Scan for the cell matching the given text and deliver its (x, y) coordinate at center. 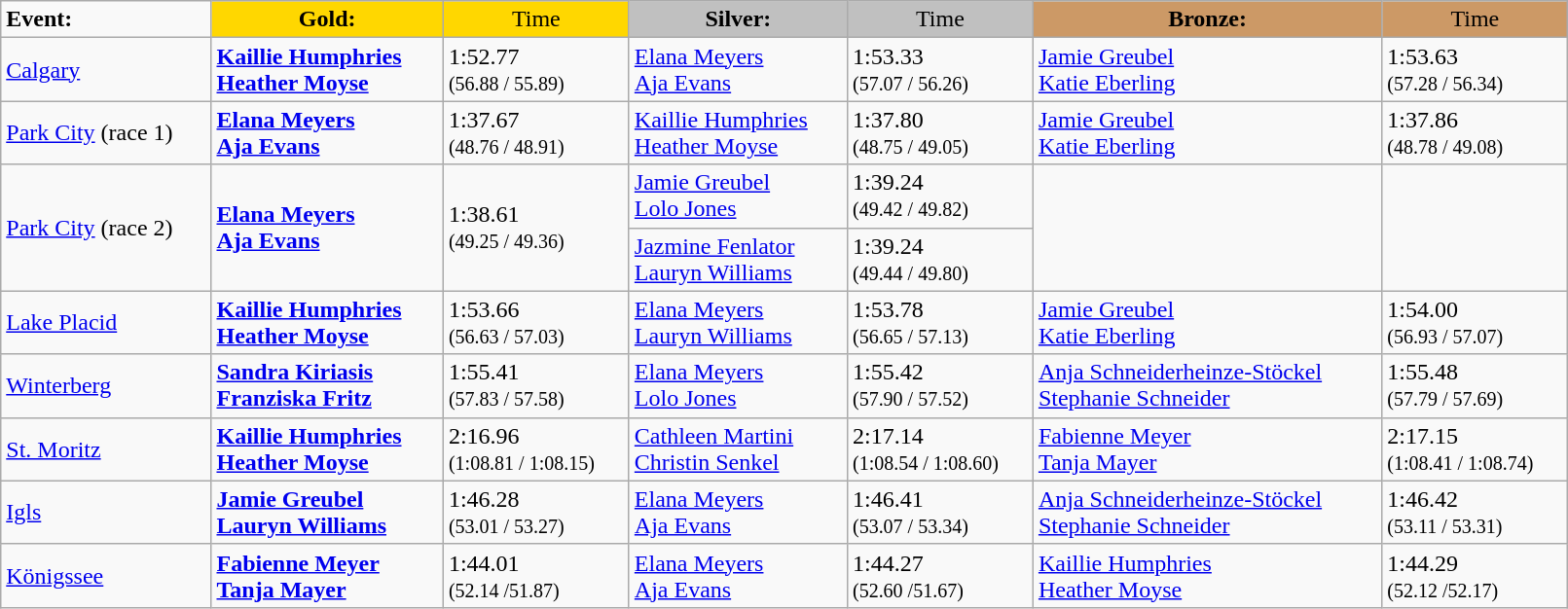
1:37.80(48.75 / 49.05) (940, 132)
1:53.78 (56.65 / 57.13) (940, 323)
Elana MeyersLauryn Williams (738, 323)
Königssee (106, 576)
Calgary (106, 70)
1:46.41 (53.07 / 53.34) (940, 512)
Winterberg (106, 385)
Sandra KiriasisFranziska Fritz (327, 385)
1:39.24(49.42 / 49.82) (940, 197)
Bronze: (1207, 19)
2:16.96 (1:08.81 / 1:08.15) (535, 449)
1:44.01(52.14 /51.87) (535, 576)
1:38.61(49.25 / 49.36) (535, 228)
St. Moritz (106, 449)
Event: (106, 19)
1:55.41 (57.83 / 57.58) (535, 385)
1:55.42 (57.90 / 57.52) (940, 385)
1:54.00 (56.93 / 57.07) (1476, 323)
Lake Placid (106, 323)
1:53.66 (56.63 / 57.03) (535, 323)
Igls (106, 512)
2:17.15(1:08.41 / 1:08.74) (1476, 449)
Jamie GreubelLolo Jones (738, 197)
2:17.14 (1:08.54 / 1:08.60) (940, 449)
Jamie GreubelLauryn Williams (327, 512)
1:46.28 (53.01 / 53.27) (535, 512)
Park City (race 1) (106, 132)
1:53.63 (57.28 / 56.34) (1476, 70)
Silver: (738, 19)
Park City (race 2) (106, 228)
1:37.86 (48.78 / 49.08) (1476, 132)
Jazmine FenlatorLauryn Williams (738, 259)
1:52.77 (56.88 / 55.89) (535, 70)
1:55.48(57.79 / 57.69) (1476, 385)
1:39.24(49.44 / 49.80) (940, 259)
1:46.42 (53.11 / 53.31) (1476, 512)
1:44.27(52.60 /51.67) (940, 576)
Gold: (327, 19)
Elana MeyersLolo Jones (738, 385)
1:37.67(48.76 / 48.91) (535, 132)
1:44.29(52.12 /52.17) (1476, 576)
Cathleen MartiniChristin Senkel (738, 449)
1:53.33 (57.07 / 56.26) (940, 70)
